Find where the given text appears and provide that cell's center as [X, Y] coordinate. 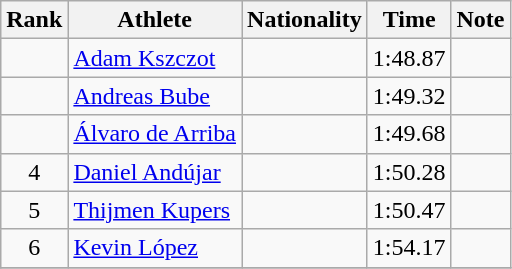
Álvaro de Arriba [155, 134]
Adam Kszczot [155, 58]
Daniel Andújar [155, 172]
Rank [34, 20]
Kevin López [155, 248]
1:50.28 [409, 172]
1:54.17 [409, 248]
5 [34, 210]
1:50.47 [409, 210]
6 [34, 248]
Note [480, 20]
Time [409, 20]
Athlete [155, 20]
Nationality [305, 20]
1:49.68 [409, 134]
Thijmen Kupers [155, 210]
1:48.87 [409, 58]
4 [34, 172]
1:49.32 [409, 96]
Andreas Bube [155, 96]
